For the text-containing cell, return its midpoint in (x, y) coordinate format. 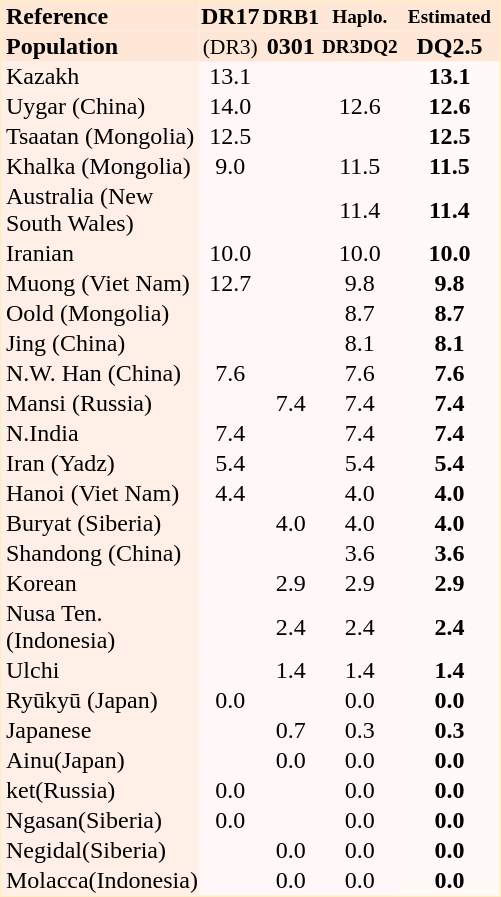
12.7 (230, 283)
Population (102, 47)
DQ2.5 (449, 47)
Oold (Mongolia) (102, 313)
Buryat (Siberia) (102, 523)
0301 (290, 47)
Uygar (China) (102, 107)
Iranian (102, 253)
Nusa Ten. (Indonesia) (102, 626)
N.India (102, 433)
9.0 (230, 167)
14.0 (230, 107)
Iran (Yadz) (102, 463)
Ngasan(Siberia) (102, 821)
Mansi (Russia) (102, 403)
Ainu(Japan) (102, 761)
Japanese (102, 731)
Negidal(Siberia) (102, 851)
4.4 (230, 493)
Haplo. (360, 17)
Molacca(Indonesia) (102, 881)
Hanoi (Viet Nam) (102, 493)
Reference (102, 17)
Jing (China) (102, 343)
Ulchi (102, 671)
Khalka (Mongolia) (102, 167)
Korean (102, 583)
DRB1 (290, 17)
0.7 (290, 731)
Tsaatan (Mongolia) (102, 137)
Muong (Viet Nam) (102, 283)
N.W. Han (China) (102, 373)
(DR3) (230, 47)
Estimated (449, 17)
ket(Russia) (102, 791)
Kazakh (102, 77)
DR3DQ2 (360, 47)
DR17 (230, 17)
Australia (New South Wales) (102, 210)
Shandong (China) (102, 553)
Ryūkyū (Japan) (102, 701)
